For the text-containing cell, return its midpoint in [x, y] coordinate format. 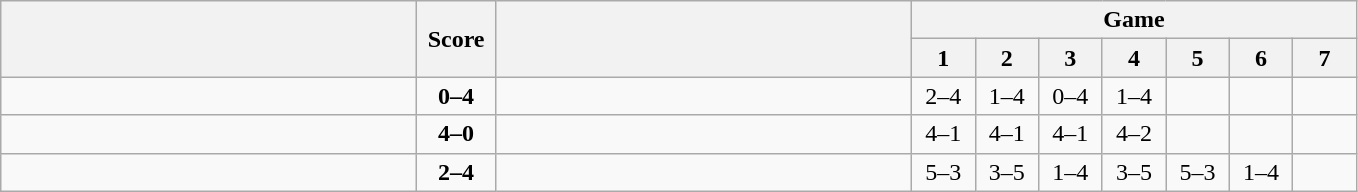
3 [1071, 58]
4–2 [1134, 134]
7 [1325, 58]
6 [1261, 58]
4 [1134, 58]
4–0 [456, 134]
Game [1134, 20]
1 [943, 58]
2 [1007, 58]
5 [1198, 58]
Score [456, 39]
